From the cell containing the given text, extract its center point as [X, Y] coordinate. 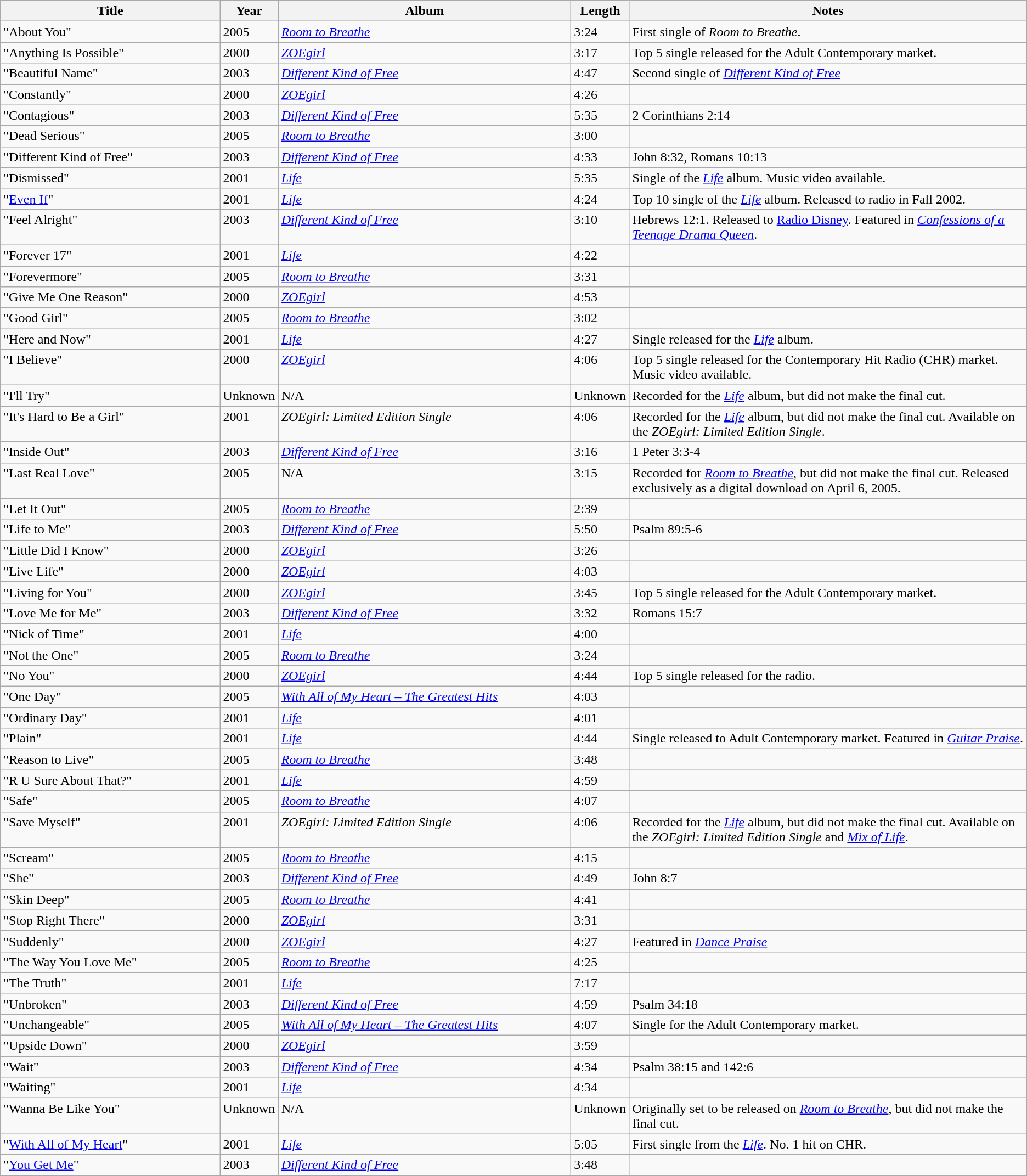
Album [425, 11]
3:26 [600, 550]
Length [600, 11]
"Love Me for Me" [110, 613]
"Nick of Time" [110, 634]
"Suddenly" [110, 941]
"Good Girl" [110, 318]
Year [249, 11]
5:50 [600, 530]
John 8:7 [828, 879]
4:33 [600, 157]
4:01 [600, 718]
"Dismissed" [110, 178]
First single of Room to Breathe. [828, 32]
"Waiting" [110, 1088]
4:26 [600, 94]
"Give Me One Reason" [110, 297]
Top 5 single released for the Contemporary Hit Radio (CHR) market. Music video available. [828, 368]
"You Get Me" [110, 1165]
"Inside Out" [110, 452]
Recorded for the Life album, but did not make the final cut. Available on the ZOEgirl: Limited Edition Single and Mix of Life. [828, 830]
"Last Real Love" [110, 481]
Top 5 single released for the radio. [828, 676]
"Forevermore" [110, 276]
4:15 [600, 858]
"It's Hard to Be a Girl" [110, 424]
Title [110, 11]
"Different Kind of Free" [110, 157]
"Unchangeable" [110, 1025]
"Skin Deep" [110, 899]
First single from the Life. No. 1 hit on CHR. [828, 1144]
"Stop Right There" [110, 920]
1 Peter 3:3-4 [828, 452]
4:25 [600, 962]
Originally set to be released on Room to Breathe, but did not make the final cut. [828, 1116]
3:17 [600, 53]
Second single of Different Kind of Free [828, 74]
"With All of My Heart" [110, 1144]
4:24 [600, 199]
3:59 [600, 1046]
"Even If" [110, 199]
3:45 [600, 592]
"One Day" [110, 697]
"Let It Out" [110, 509]
"R U Sure About That?" [110, 780]
Psalm 38:15 and 142:6 [828, 1067]
2 Corinthians 2:14 [828, 115]
"Contagious" [110, 115]
4:49 [600, 879]
"Dead Serious" [110, 136]
"Plain" [110, 739]
Featured in Dance Praise [828, 941]
Recorded for Room to Breathe, but did not make the final cut. Released exclusively as a digital download on April 6, 2005. [828, 481]
"Anything Is Possible" [110, 53]
"Unbroken" [110, 1004]
"About You" [110, 32]
3:15 [600, 481]
"The Way You Love Me" [110, 962]
"Wait" [110, 1067]
"The Truth" [110, 983]
4:22 [600, 255]
Hebrews 12:1. Released to Radio Disney. Featured in Confessions of a Teenage Drama Queen. [828, 227]
"Living for You" [110, 592]
4:00 [600, 634]
"She" [110, 879]
3:32 [600, 613]
"Upside Down" [110, 1046]
Top 10 single of the Life album. Released to radio in Fall 2002. [828, 199]
"Constantly" [110, 94]
Recorded for the Life album, but did not make the final cut. [828, 396]
"Little Did I Know" [110, 550]
"Beautiful Name" [110, 74]
2:39 [600, 509]
"Live Life" [110, 571]
Single for the Adult Contemporary market. [828, 1025]
"Save Myself" [110, 830]
"Life to Me" [110, 530]
Psalm 34:18 [828, 1004]
3:16 [600, 452]
7:17 [600, 983]
Single released to Adult Contemporary market. Featured in Guitar Praise. [828, 739]
"Not the One" [110, 655]
3:02 [600, 318]
4:47 [600, 74]
"I Believe" [110, 368]
Romans 15:7 [828, 613]
"I'll Try" [110, 396]
"Scream" [110, 858]
Single of the Life album. Music video available. [828, 178]
"Wanna Be Like You" [110, 1116]
Recorded for the Life album, but did not make the final cut. Available on the ZOEgirl: Limited Edition Single. [828, 424]
"Safe" [110, 801]
"Feel Alright" [110, 227]
3:10 [600, 227]
"Reason to Live" [110, 759]
Single released for the Life album. [828, 339]
"No You" [110, 676]
John 8:32, Romans 10:13 [828, 157]
"Forever 17" [110, 255]
Psalm 89:5-6 [828, 530]
3:00 [600, 136]
4:53 [600, 297]
5:05 [600, 1144]
"Ordinary Day" [110, 718]
Notes [828, 11]
"Here and Now" [110, 339]
4:41 [600, 899]
